Search for the cell housing the specified text and yield its [X, Y] center coordinate. 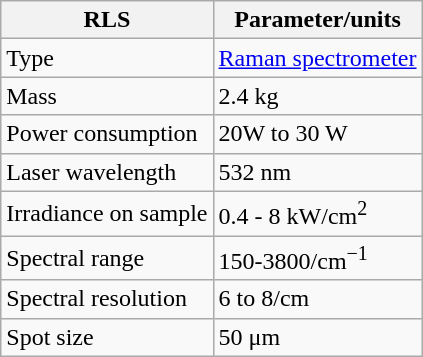
2.4 kg [318, 96]
6 to 8/cm [318, 299]
20W to 30 W [318, 134]
50 μm [318, 337]
Irradiance on sample [107, 214]
Spectral resolution [107, 299]
Parameter/units [318, 20]
Laser wavelength [107, 172]
RLS [107, 20]
Spot size [107, 337]
0.4 - 8 kW/cm2 [318, 214]
Raman spectrometer [318, 58]
Power consumption [107, 134]
Spectral range [107, 258]
Mass [107, 96]
150-3800/cm−1 [318, 258]
Type [107, 58]
532 nm [318, 172]
